Extract the [X, Y] coordinate from the center of the cell holding the provided text.  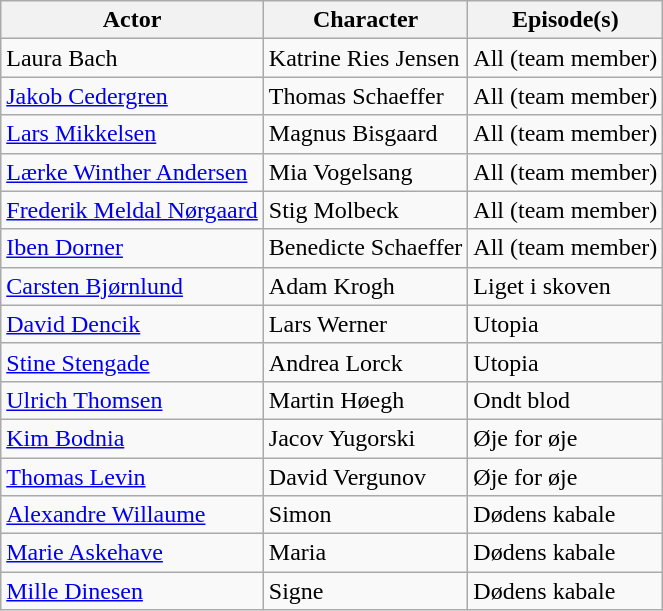
Marie Askehave [132, 553]
Stine Stengade [132, 362]
Lars Werner [366, 324]
David Dencik [132, 324]
Simon [366, 515]
Maria [366, 553]
Stig Molbeck [366, 210]
Jacov Yugorski [366, 438]
Carsten Bjørnlund [132, 286]
Mille Dinesen [132, 591]
Lars Mikkelsen [132, 134]
Adam Krogh [366, 286]
Jakob Cedergren [132, 96]
Signe [366, 591]
Katrine Ries Jensen [366, 58]
Mia Vogelsang [366, 172]
Martin Høegh [366, 400]
Character [366, 20]
Liget i skoven [566, 286]
Kim Bodnia [132, 438]
Lærke Winther Andersen [132, 172]
Ulrich Thomsen [132, 400]
Laura Bach [132, 58]
Andrea Lorck [366, 362]
Thomas Schaeffer [366, 96]
Benedicte Schaeffer [366, 248]
Iben Dorner [132, 248]
Ondt blod [566, 400]
Thomas Levin [132, 477]
Magnus Bisgaard [366, 134]
Episode(s) [566, 20]
Alexandre Willaume [132, 515]
Actor [132, 20]
Frederik Meldal Nørgaard [132, 210]
David Vergunov [366, 477]
